Return (x, y) of the center of cell containing provided text 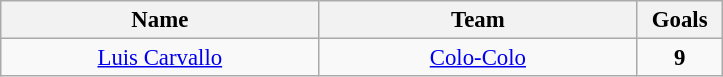
Name (160, 20)
Colo-Colo (478, 58)
Luis Carvallo (160, 58)
Goals (680, 20)
9 (680, 58)
Team (478, 20)
